Provide the [X, Y] coordinate of the cell's center where the given text is located.  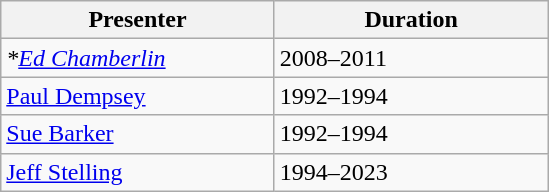
Jeff Stelling [138, 172]
Sue Barker [138, 134]
*Ed Chamberlin [138, 58]
Presenter [138, 20]
1994–2023 [411, 172]
Duration [411, 20]
2008–2011 [411, 58]
Paul Dempsey [138, 96]
